Provide the (x, y) coordinate of the cell's center where the given text is located.  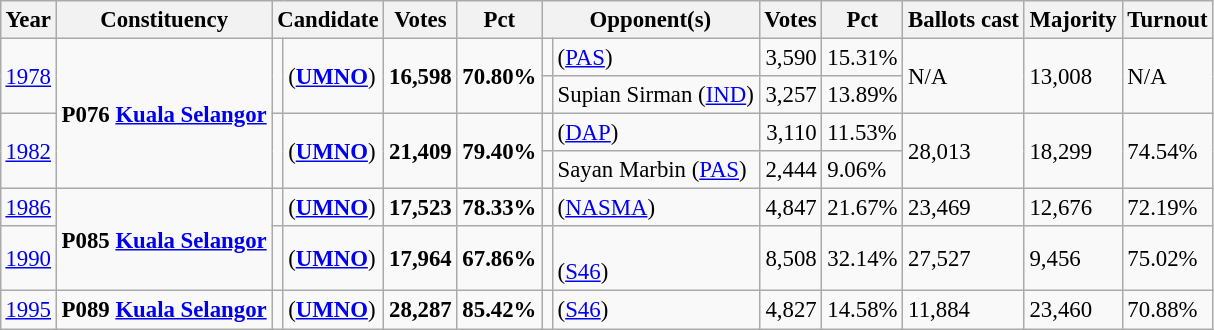
21,409 (420, 152)
9.06% (862, 170)
75.02% (1168, 258)
70.88% (1168, 310)
2,444 (790, 170)
13.89% (862, 95)
8,508 (790, 258)
74.54% (1168, 152)
P085 Kuala Selangor (164, 240)
Ballots cast (964, 20)
32.14% (862, 258)
14.58% (862, 310)
11,884 (964, 310)
(NASMA) (656, 208)
28,013 (964, 152)
79.40% (500, 152)
Turnout (1168, 20)
16,598 (420, 76)
72.19% (1168, 208)
13,008 (1073, 76)
Opponent(s) (650, 20)
4,847 (790, 208)
21.67% (862, 208)
15.31% (862, 57)
12,676 (1073, 208)
3,257 (790, 95)
4,827 (790, 310)
70.80% (500, 76)
1986 (28, 208)
Sayan Marbin (PAS) (656, 170)
78.33% (500, 208)
P076 Kuala Selangor (164, 113)
3,110 (790, 133)
P089 Kuala Selangor (164, 310)
3,590 (790, 57)
Supian Sirman (IND) (656, 95)
9,456 (1073, 258)
17,964 (420, 258)
(PAS) (656, 57)
27,527 (964, 258)
85.42% (500, 310)
Year (28, 20)
23,460 (1073, 310)
Constituency (164, 20)
18,299 (1073, 152)
1990 (28, 258)
Majority (1073, 20)
1978 (28, 76)
23,469 (964, 208)
Candidate (328, 20)
1982 (28, 152)
67.86% (500, 258)
17,523 (420, 208)
(DAP) (656, 133)
11.53% (862, 133)
28,287 (420, 310)
1995 (28, 310)
